For the text-containing cell, return its midpoint in (x, y) coordinate format. 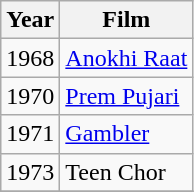
1973 (30, 172)
1970 (30, 96)
Film (126, 20)
Gambler (126, 134)
1971 (30, 134)
Anokhi Raat (126, 58)
Prem Pujari (126, 96)
Teen Chor (126, 172)
Year (30, 20)
1968 (30, 58)
